For the text-containing cell, return its midpoint in (X, Y) coordinate format. 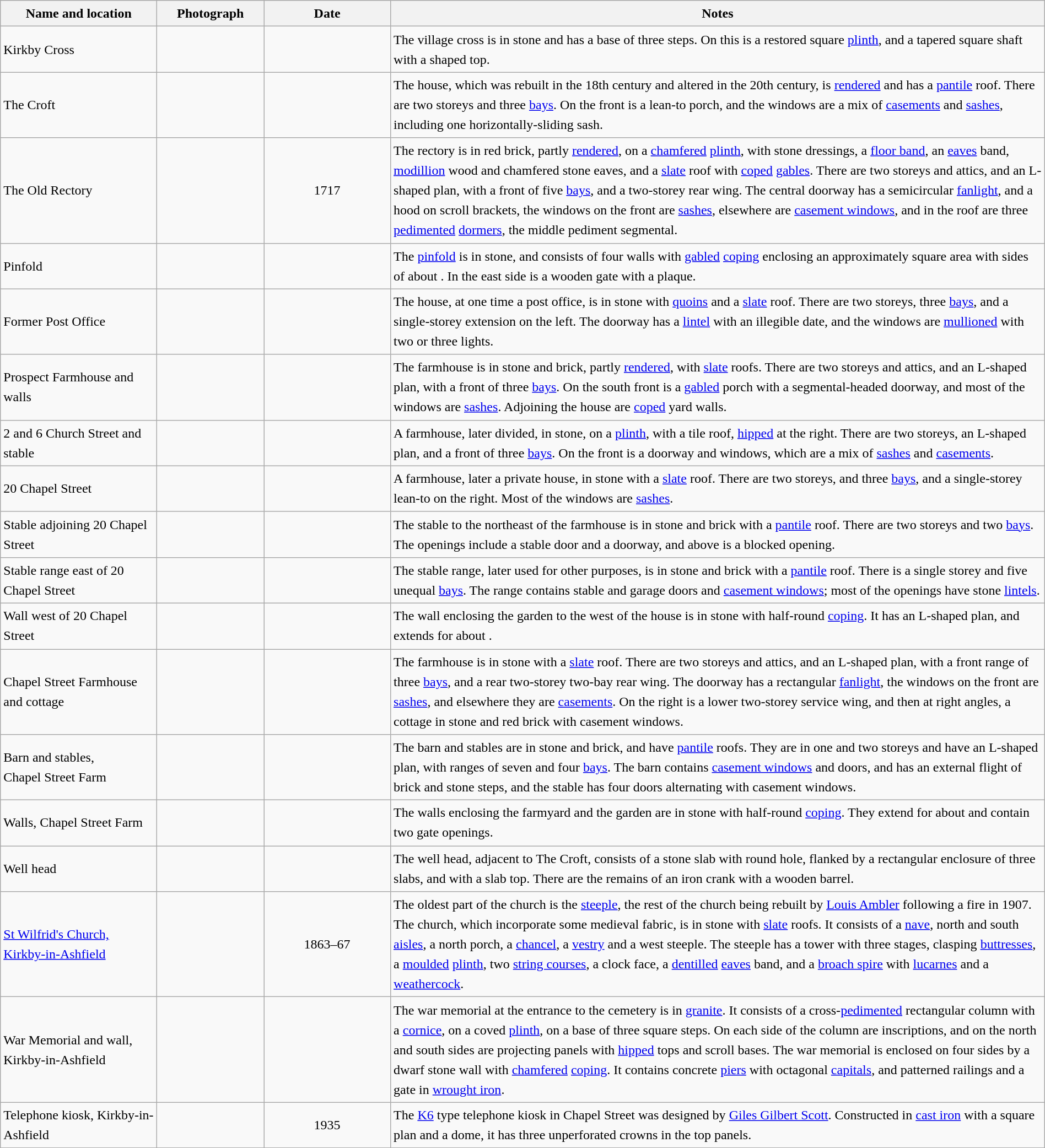
Chapel Street Farmhouse and cottage (79, 692)
Walls, Chapel Street Farm (79, 823)
Notes (718, 13)
The wall enclosing the garden to the west of the house is in stone with half-round coping. It has an L-shaped plan, and extends for about . (718, 626)
Date (327, 13)
Former Post Office (79, 322)
St Wilfrid's Church, Kirkby-in-Ashfield (79, 945)
Kirkby Cross (79, 50)
Stable range east of 20 Chapel Street (79, 580)
Barn and stables,Chapel Street Farm (79, 767)
Wall west of 20 Chapel Street (79, 626)
The Old Rectory (79, 191)
20 Chapel Street (79, 488)
The village cross is in stone and has a base of three steps. On this is a restored square plinth, and a tapered square shaft with a shaped top. (718, 50)
1935 (327, 1125)
Telephone kiosk, Kirkby-in-Ashfield (79, 1125)
1863–67 (327, 945)
1717 (327, 191)
Photograph (211, 13)
Prospect Farmhouse and walls (79, 387)
War Memorial and wall,Kirkby-in-Ashfield (79, 1049)
Stable adjoining 20 Chapel Street (79, 535)
The Croft (79, 105)
2 and 6 Church Street and stable (79, 443)
The walls enclosing the farmyard and the garden are in stone with half-round coping. They extend for about and contain two gate openings. (718, 823)
Well head (79, 869)
Pinfold (79, 266)
Name and location (79, 13)
